Pinpoint the cell where the given text exists, returning its (x, y) midpoint coordinate. 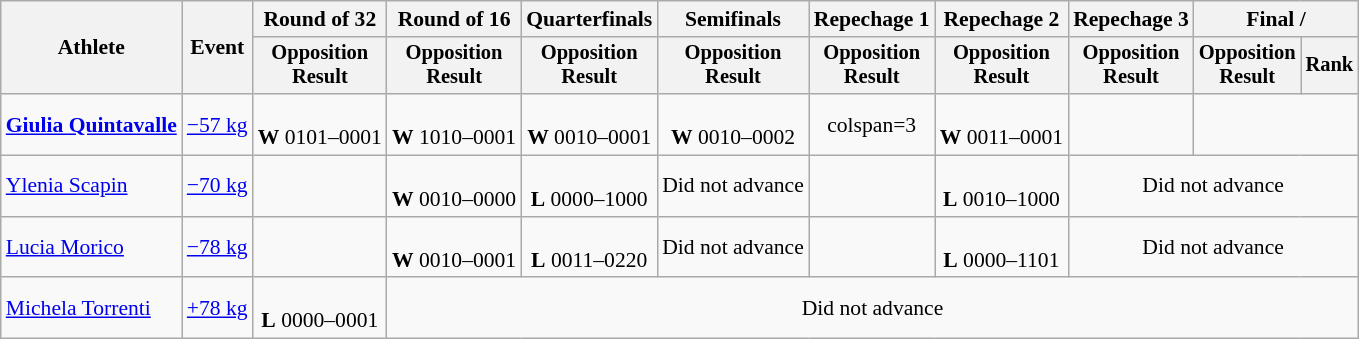
Quarterfinals (589, 19)
Giulia Quintavalle (92, 124)
Michela Torrenti (92, 308)
−78 kg (218, 248)
−70 kg (218, 186)
Event (218, 48)
Repechage 2 (1002, 19)
L 0011–0220 (589, 248)
L 0000–1000 (589, 186)
Repechage 3 (1131, 19)
Final / (1276, 19)
Lucia Morico (92, 248)
W 0101–0001 (320, 124)
Ylenia Scapin (92, 186)
colspan=3 (872, 124)
Semifinals (733, 19)
Rank (1330, 66)
W 0010–0002 (733, 124)
W 0011–0001 (1002, 124)
Athlete (92, 48)
L 0000–0001 (320, 308)
Round of 16 (454, 19)
L 0000–1101 (1002, 248)
W 1010–0001 (454, 124)
Round of 32 (320, 19)
L 0010–1000 (1002, 186)
−57 kg (218, 124)
W 0010–0000 (454, 186)
+78 kg (218, 308)
Repechage 1 (872, 19)
